Determine the (X, Y) coordinate at the center of the cell enclosing the given text.  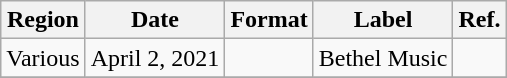
April 2, 2021 (155, 58)
Bethel Music (383, 58)
Various (43, 58)
Ref. (480, 20)
Label (383, 20)
Format (269, 20)
Date (155, 20)
Region (43, 20)
